Scan for the cell matching the given text and deliver its [X, Y] coordinate at center. 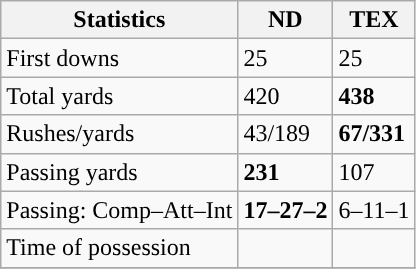
Time of possession [120, 248]
ND [286, 20]
420 [286, 96]
438 [374, 96]
TEX [374, 20]
67/331 [374, 134]
Passing: Comp–Att–Int [120, 210]
17–27–2 [286, 210]
231 [286, 172]
Statistics [120, 20]
6–11–1 [374, 210]
Total yards [120, 96]
Passing yards [120, 172]
First downs [120, 58]
107 [374, 172]
43/189 [286, 134]
Rushes/yards [120, 134]
